From the cell containing the given text, extract its center point as (x, y) coordinate. 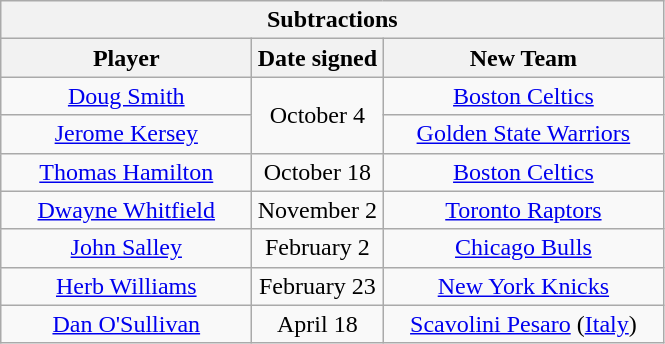
New York Knicks (524, 286)
Toronto Raptors (524, 210)
April 18 (318, 324)
New Team (524, 58)
Player (126, 58)
Doug Smith (126, 96)
October 4 (318, 115)
Golden State Warriors (524, 134)
Subtractions (332, 20)
February 23 (318, 286)
Date signed (318, 58)
Dwayne Whitfield (126, 210)
Jerome Kersey (126, 134)
John Salley (126, 248)
Thomas Hamilton (126, 172)
Dan O'Sullivan (126, 324)
October 18 (318, 172)
Scavolini Pesaro (Italy) (524, 324)
Herb Williams (126, 286)
February 2 (318, 248)
November 2 (318, 210)
Chicago Bulls (524, 248)
